Return [x, y] of the center of cell containing provided text 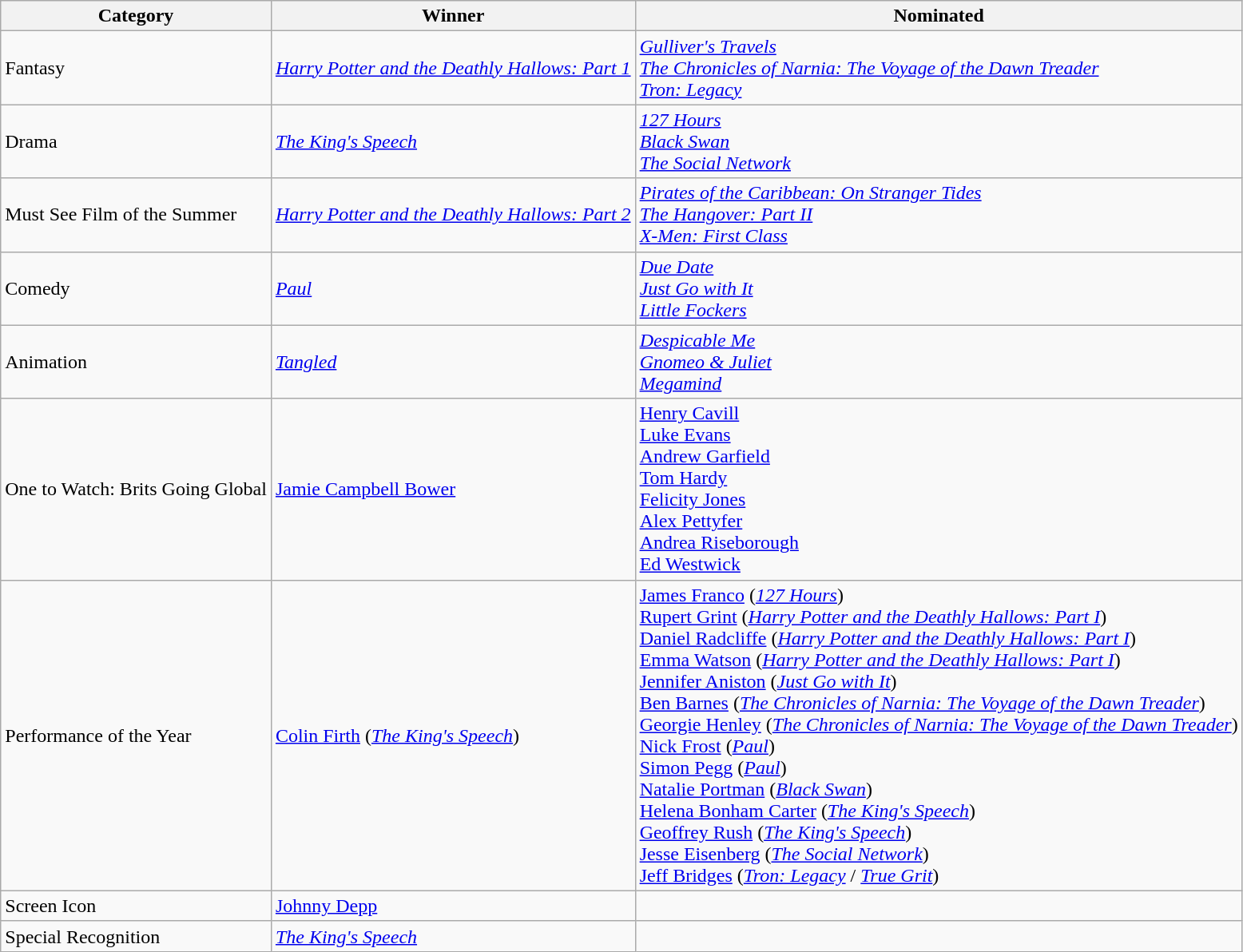
Jamie Campbell Bower [453, 489]
Animation [136, 362]
127 HoursBlack SwanThe Social Network [939, 141]
Special Recognition [136, 936]
Paul [453, 288]
Must See Film of the Summer [136, 215]
Colin Firth (The King's Speech) [453, 735]
Harry Potter and the Deathly Hallows: Part 2 [453, 215]
Henry CavillLuke EvansAndrew GarfieldTom HardyFelicity JonesAlex PettyferAndrea RiseboroughEd Westwick [939, 489]
Fantasy [136, 68]
Despicable MeGnomeo & JulietMegamind [939, 362]
Harry Potter and the Deathly Hallows: Part 1 [453, 68]
Gulliver's TravelsThe Chronicles of Narnia: The Voyage of the Dawn TreaderTron: Legacy [939, 68]
Due DateJust Go with ItLittle Fockers [939, 288]
Performance of the Year [136, 735]
Tangled [453, 362]
Winner [453, 16]
Screen Icon [136, 906]
Pirates of the Caribbean: On Stranger TidesThe Hangover: Part IIX-Men: First Class [939, 215]
Drama [136, 141]
One to Watch: Brits Going Global [136, 489]
Category [136, 16]
Johnny Depp [453, 906]
Nominated [939, 16]
Comedy [136, 288]
